Determine the (x, y) coordinate at the center of the cell enclosing the given text.  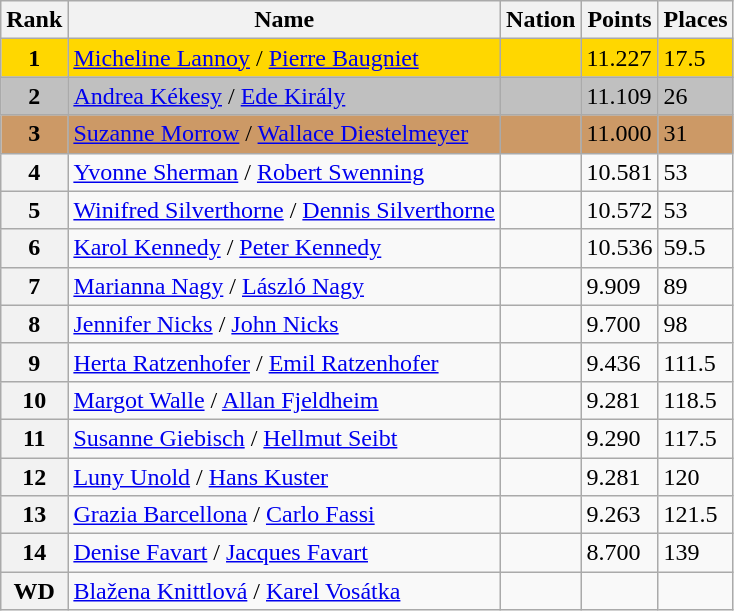
7 (34, 286)
26 (696, 96)
6 (34, 248)
Winifred Silverthorne / Dennis Silverthorne (284, 210)
Micheline Lannoy / Pierre Baugniet (284, 58)
Name (284, 20)
9.436 (620, 362)
10.536 (620, 248)
5 (34, 210)
8.700 (620, 553)
120 (696, 477)
Points (620, 20)
9 (34, 362)
13 (34, 515)
Nation (541, 20)
11.000 (620, 134)
8 (34, 324)
Yvonne Sherman / Robert Swenning (284, 172)
1 (34, 58)
31 (696, 134)
9.909 (620, 286)
Marianna Nagy / László Nagy (284, 286)
Grazia Barcellona / Carlo Fassi (284, 515)
118.5 (696, 400)
Suzanne Morrow / Wallace Diestelmeyer (284, 134)
4 (34, 172)
11 (34, 438)
111.5 (696, 362)
121.5 (696, 515)
Margot Walle / Allan Fjeldheim (284, 400)
12 (34, 477)
Places (696, 20)
Denise Favart / Jacques Favart (284, 553)
10.572 (620, 210)
Jennifer Nicks / John Nicks (284, 324)
Andrea Kékesy / Ede Király (284, 96)
Rank (34, 20)
59.5 (696, 248)
10.581 (620, 172)
10 (34, 400)
98 (696, 324)
Herta Ratzenhofer / Emil Ratzenhofer (284, 362)
Blažena Knittlová / Karel Vosátka (284, 591)
89 (696, 286)
Karol Kennedy / Peter Kennedy (284, 248)
139 (696, 553)
9.290 (620, 438)
11.109 (620, 96)
9.700 (620, 324)
3 (34, 134)
2 (34, 96)
17.5 (696, 58)
11.227 (620, 58)
Luny Unold / Hans Kuster (284, 477)
14 (34, 553)
Susanne Giebisch / Hellmut Seibt (284, 438)
WD (34, 591)
9.263 (620, 515)
117.5 (696, 438)
